Output the (x, y) coordinate of the center of the cell containing the given text.  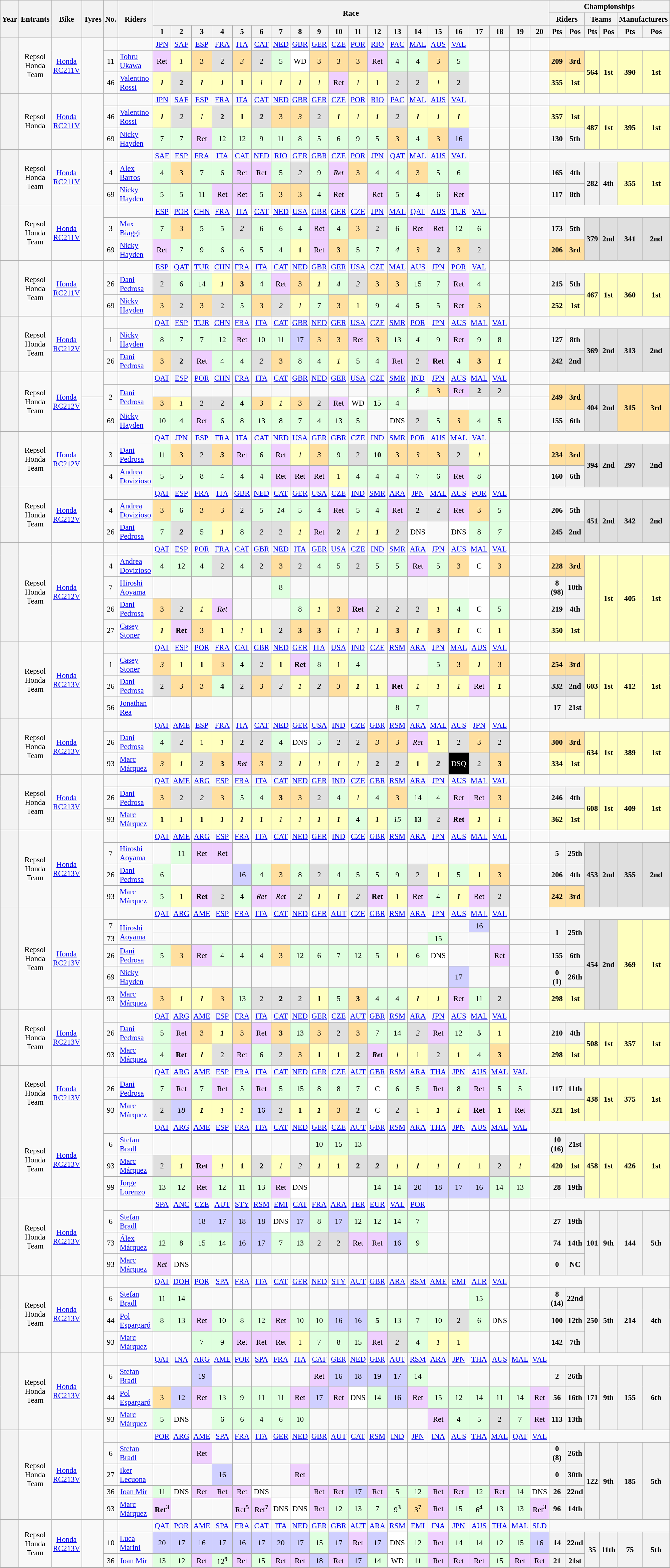
Alex Barros (135, 173)
412 (630, 686)
101 (592, 1243)
DOH (182, 1282)
297 (630, 465)
165 (557, 173)
508 (592, 1044)
315 (630, 408)
210 (557, 1033)
Year (10, 19)
129 (222, 1561)
389 (630, 752)
608 (592, 809)
Álex Márquez (135, 1243)
228 (557, 566)
409 (630, 809)
634 (592, 752)
234 (557, 455)
394 (592, 465)
250 (592, 1320)
350 (557, 631)
453 (592, 875)
209 (557, 61)
Jonathan Rea (135, 708)
16th (575, 1397)
Teams (601, 19)
Jorge Lorenzo (135, 1188)
379 (592, 239)
DSQ (459, 764)
Repsol Honda (35, 122)
Max Biaggi (135, 228)
252 (557, 306)
144 (630, 1243)
99 (110, 1188)
426 (630, 1166)
438 (592, 1100)
375 (630, 1100)
10th (575, 588)
113 (557, 1419)
100 (557, 1321)
142 (557, 1342)
171 (592, 1397)
122 (592, 1481)
603 (592, 686)
215 (557, 284)
245 (557, 532)
13th (575, 1419)
173 (557, 228)
Tohru Ukawa (135, 61)
300 (557, 742)
564 (592, 72)
390 (630, 72)
334 (557, 764)
454 (592, 965)
160 (557, 476)
458 (592, 1166)
ALR (479, 1282)
ANC (182, 1204)
404 (592, 408)
Iker Lecuona (135, 1475)
28 (557, 1188)
Entrants (35, 19)
Luca Marini (135, 1543)
342 (630, 521)
TER (358, 1204)
467 (592, 294)
254 (557, 665)
313 (630, 351)
7th (575, 1342)
420 (557, 1166)
Bike (67, 19)
NC (575, 1265)
214 (630, 1320)
249 (557, 397)
362 (557, 819)
332 (557, 686)
321 (557, 1110)
451 (592, 521)
96 (557, 1509)
SLD (539, 1526)
130 (557, 139)
75 (630, 1550)
0 (8) (557, 1453)
0 (1) (557, 977)
185 (630, 1481)
64 (479, 1509)
EUR (377, 1204)
341 (630, 239)
219 (557, 609)
35 (592, 1550)
405 (630, 598)
Tyres (92, 19)
30th (575, 1475)
Ret7 (262, 1509)
127 (557, 340)
395 (630, 128)
8 (14) (557, 1299)
8 (98) (557, 588)
No. (110, 19)
74 (557, 1243)
21 (557, 1561)
360 (630, 294)
12th (575, 1321)
Manufacturers (644, 19)
37 (418, 1509)
Race (351, 13)
246 (557, 798)
Championships (609, 7)
10 (16) (557, 1144)
Ret5 (242, 1509)
487 (592, 128)
282 (592, 184)
